Provide the [x, y] coordinate of the cell's center where the given text is located.  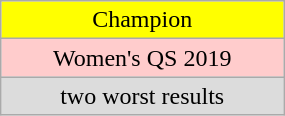
two worst results [142, 96]
Champion [142, 20]
Women's QS 2019 [142, 58]
